For the text-containing cell, return its midpoint in [x, y] coordinate format. 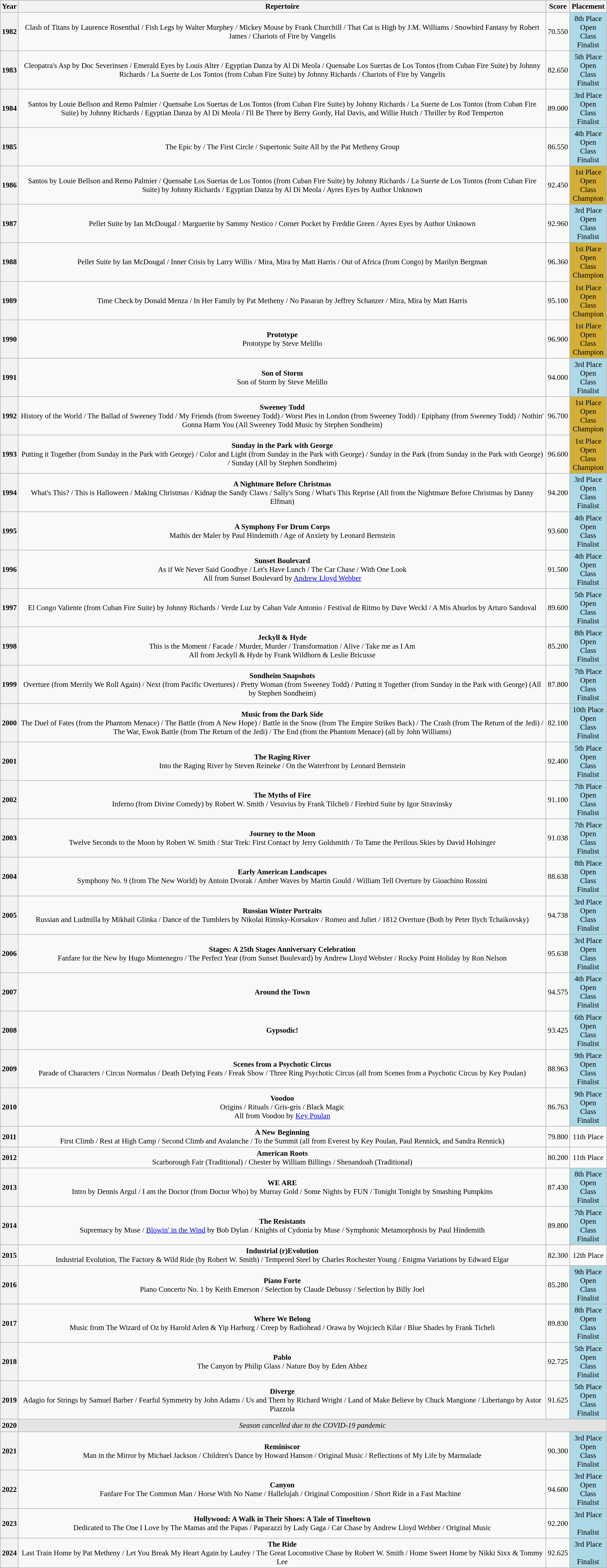
The ResistantsSupremacy by Muse / Blowin' in the Wind by Bob Dylan / Knights of Cydonia by Muse / Symphonic Metamorphosis by Paul Hindemith [282, 1226]
1989 [9, 301]
Around the Town [282, 992]
93.425 [558, 1030]
96.600 [558, 454]
70.550 [558, 32]
2021 [9, 1451]
2022 [9, 1489]
1986 [9, 185]
2002 [9, 800]
2003 [9, 838]
2008 [9, 1030]
1982 [9, 32]
Sunset BoulevardAs if We Never Said Goodbye / Let's Have Lunch / The Car Chase / With One LookAll from Sunset Boulevard by Andrew Lloyd Webber [282, 569]
1984 [9, 109]
2013 [9, 1187]
95.100 [558, 301]
1985 [9, 147]
2011 [9, 1137]
Repertoire [282, 6]
2005 [9, 915]
ReminiscorMan in the Mirror by Michael Jackson / Children's Dance by Howard Hanson / Original Music / Reflections of My Life by Marmalade [282, 1451]
80.200 [558, 1157]
96.900 [558, 339]
PrototypePrototype by Steve Melillo [282, 339]
94.000 [558, 378]
PabloThe Canyon by Philip Glass / Nature Boy by Eden Ahbez [282, 1362]
90.300 [558, 1451]
WE AREIntro by Dennis Argul / I am the Doctor (from Doctor Who) by Murray Gold / Some Nights by FUN / Tonight Tonight by Smashing Pumpkins [282, 1187]
Piano FortePiano Concerto No. 1 by Keith Emerson / Selection by Claude Debussy / Selection by Billy Joel [282, 1285]
85.280 [558, 1285]
94.738 [558, 915]
1990 [9, 339]
96.360 [558, 262]
2016 [9, 1285]
Son of StormSon of Storm by Steve Melillo [282, 378]
1995 [9, 531]
CanyonFanfare For The Common Man / Horse With No Name / Hallelujah / Original Composition / Short Ride in a Fast Machine [282, 1489]
2023 [9, 1523]
6th PlaceOpen ClassFinalist [588, 1030]
The Epic by / The First Circle / Supertonic Suite All by the Pat Metheny Group [282, 147]
94.200 [558, 493]
1998 [9, 646]
91.625 [558, 1400]
2009 [9, 1069]
2020 [9, 1426]
89.000 [558, 109]
82.100 [558, 723]
2001 [9, 762]
1997 [9, 608]
Gypsodic! [282, 1030]
82.650 [558, 70]
2015 [9, 1255]
88.963 [558, 1069]
94.575 [558, 992]
2010 [9, 1107]
Year [9, 6]
91.100 [558, 800]
2024 [9, 1553]
1992 [9, 416]
89.830 [558, 1323]
2000 [9, 723]
79.800 [558, 1137]
82.300 [558, 1255]
Pellet Suite by Ian McDougal / Inner Crisis by Larry Willis / Mira, Mira by Matt Harris / Out of Africa (from Congo) by Marilyn Bergman [282, 262]
1987 [9, 224]
Score [558, 6]
96.700 [558, 416]
92.960 [558, 224]
1996 [9, 569]
Season cancelled due to the COVID-19 pandemic [313, 1426]
12th Place [588, 1255]
1993 [9, 454]
Pellet Suite by Ian McDougal / Marguerite by Sammy Nestico / Corner Pocket by Freddie Green / Ayres Eyes by Author Unknown [282, 224]
94.600 [558, 1489]
1988 [9, 262]
87.430 [558, 1187]
85.200 [558, 646]
American RootsScarborough Fair (Traditional) / Chester by William Billings / Shenandoah (Traditional) [282, 1157]
92.450 [558, 185]
Placement [588, 6]
The Myths of FireInferno (from Divine Comedy) by Robert W. Smith / Vesuvius by Frank Tilcheli / Firebird Suite by Igor Stravinsky [282, 800]
2007 [9, 992]
A Symphony For Drum CorpsMathis der Maler by Paul Hindemith / Age of Anxiety by Leonard Bernstein [282, 531]
Time Check by Donald Menza / In Her Family by Pat Metheny / No Pasaran by Jeffrey Schanzer / Mira, Mira by Matt Harris [282, 301]
92.725 [558, 1362]
92.200 [558, 1523]
The Raging RiverInto the Raging River by Steven Reineke / On the Waterfront by Leonard Bernstein [282, 762]
VoodooOrigins / Rituals / Gris-gris / Black MagicAll from Voodoo by Key Poulan [282, 1107]
92.625 [558, 1553]
86.763 [558, 1107]
91.500 [558, 569]
2004 [9, 877]
93.600 [558, 531]
1991 [9, 378]
92.400 [558, 762]
2019 [9, 1400]
89.600 [558, 608]
1999 [9, 685]
87.800 [558, 685]
89.800 [558, 1226]
86.550 [558, 147]
88.638 [558, 877]
91.038 [558, 838]
10th PlaceOpen ClassFinalist [588, 723]
2017 [9, 1323]
2006 [9, 953]
2014 [9, 1226]
1983 [9, 70]
95.638 [558, 953]
2012 [9, 1157]
2018 [9, 1362]
1994 [9, 493]
